Locate the cell with the specified text and output its [X, Y] center coordinate. 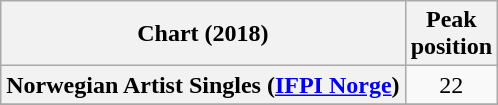
Peak position [451, 34]
Chart (2018) [203, 34]
22 [451, 85]
Norwegian Artist Singles (IFPI Norge) [203, 85]
